Return the (X, Y) coordinate for the center point of the cell that contains the specified text.  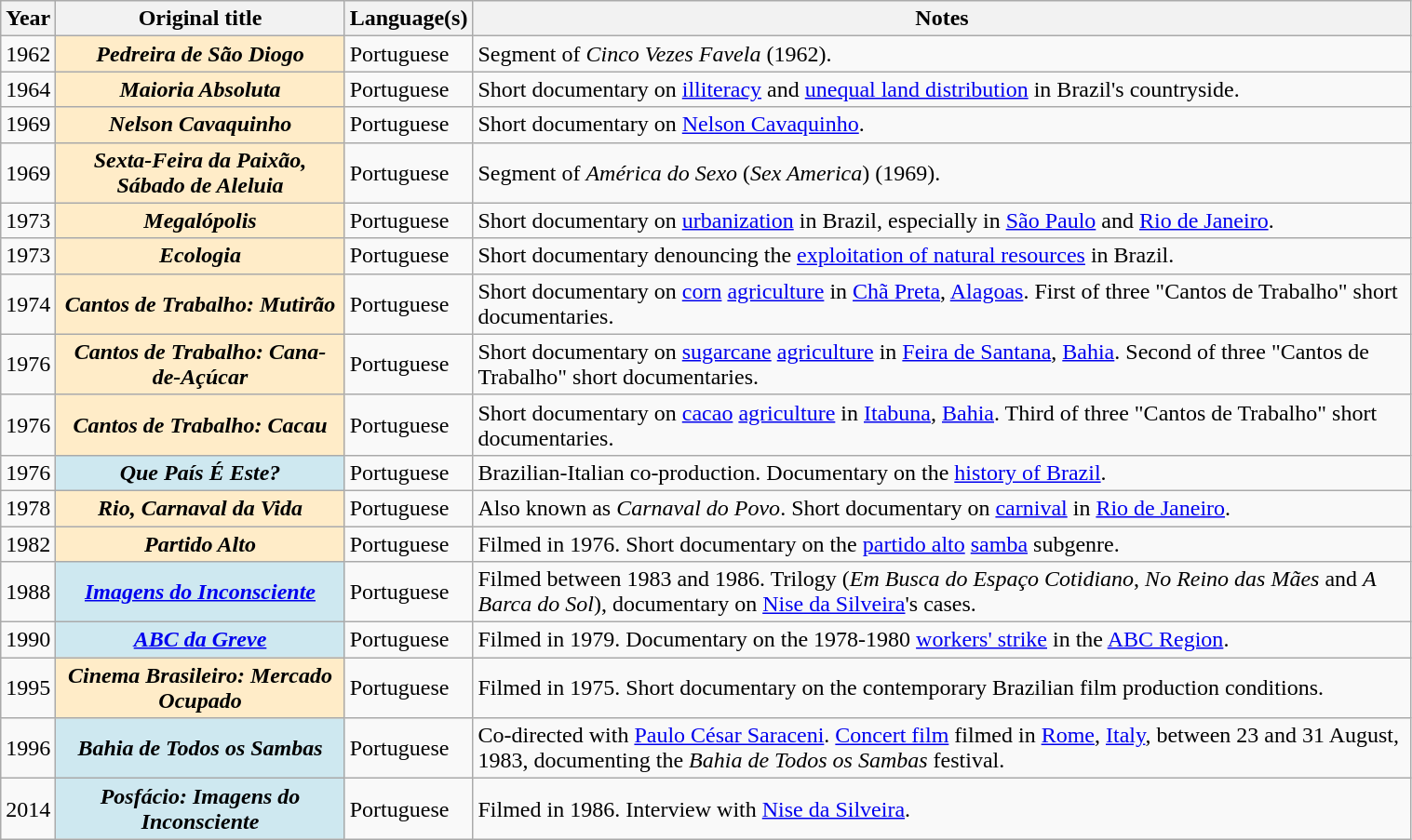
Posfácio: Imagens do Inconsciente (200, 809)
Original title (200, 19)
Short documentary on corn agriculture in Chã Preta, Alagoas. First of three "Cantos de Trabalho" short documentaries. (942, 303)
Short documentary on cacao agriculture in Itabuna, Bahia. Third of three "Cantos de Trabalho" short documentaries. (942, 424)
Ecologia (200, 256)
Filmed in 1986. Interview with Nise da Silveira. (942, 809)
Rio, Carnaval da Vida (200, 508)
Filmed in 1979. Documentary on the 1978-1980 workers' strike in the ABC Region. (942, 640)
ABC da Greve (200, 640)
Megalópolis (200, 220)
Brazilian-Italian co-production. Documentary on the history of Brazil. (942, 473)
Segment of América do Sexo (Sex America) (1969). (942, 173)
Pedreira de São Diogo (200, 54)
1995 (28, 688)
Filmed between 1983 and 1986. Trilogy (Em Busca do Espaço Cotidiano, No Reino das Mães and A Barca do Sol), documentary on Nise da Silveira's cases. (942, 592)
Short documentary on Nelson Cavaquinho. (942, 125)
Imagens do Inconsciente (200, 592)
Sexta-Feira da Paixão, Sábado de Aleluia (200, 173)
Filmed in 1976. Short documentary on the partido alto samba subgenre. (942, 544)
1996 (28, 748)
Que País É Este? (200, 473)
Short documentary on illiteracy and unequal land distribution in Brazil's countryside. (942, 89)
Cantos de Trabalho: Cacau (200, 424)
Also known as Carnaval do Povo. Short documentary on carnival in Rio de Janeiro. (942, 508)
Cantos de Trabalho: Mutirão (200, 303)
1988 (28, 592)
1990 (28, 640)
Segment of Cinco Vezes Favela (1962). (942, 54)
Filmed in 1975. Short documentary on the contemporary Brazilian film production conditions. (942, 688)
1982 (28, 544)
1974 (28, 303)
1962 (28, 54)
Cinema Brasileiro: Mercado Ocupado (200, 688)
Language(s) (409, 19)
Year (28, 19)
Notes (942, 19)
2014 (28, 809)
Cantos de Trabalho: Cana-de-Açúcar (200, 365)
Short documentary on sugarcane agriculture in Feira de Santana, Bahia. Second of three "Cantos de Trabalho" short documentaries. (942, 365)
Short documentary denouncing the exploitation of natural resources in Brazil. (942, 256)
Maioria Absoluta (200, 89)
1964 (28, 89)
Nelson Cavaquinho (200, 125)
Short documentary on urbanization in Brazil, especially in São Paulo and Rio de Janeiro. (942, 220)
Partido Alto (200, 544)
Bahia de Todos os Sambas (200, 748)
1978 (28, 508)
